Determine the [x, y] coordinate at the center of the cell enclosing the given text.  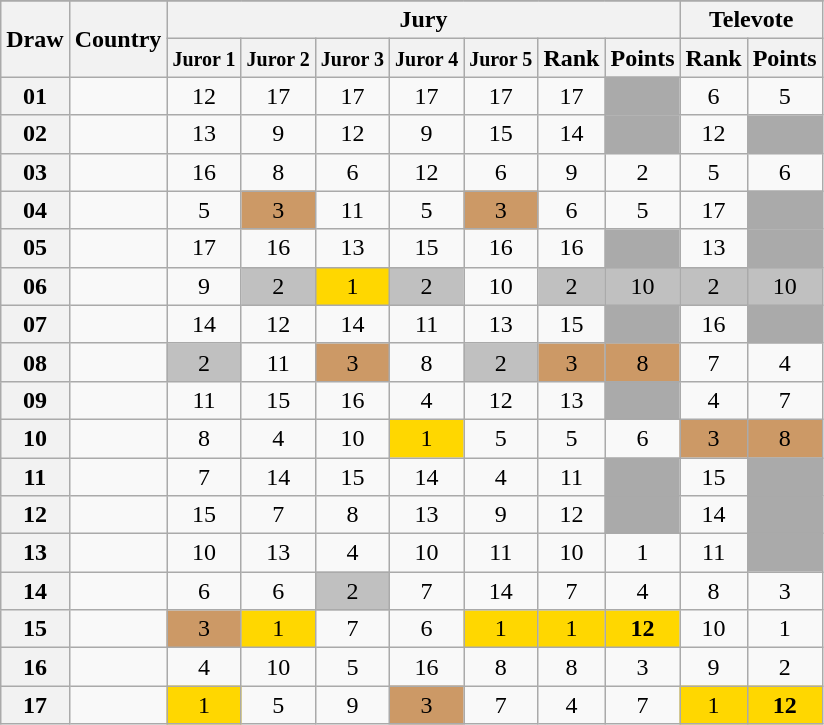
Juror 2 [278, 58]
04 [35, 210]
02 [35, 134]
Jury [424, 20]
Juror 1 [204, 58]
Country [118, 39]
08 [35, 362]
01 [35, 96]
Televote [751, 20]
Draw [35, 39]
09 [35, 400]
03 [35, 172]
Juror 5 [501, 58]
05 [35, 248]
07 [35, 324]
06 [35, 286]
Juror 3 [352, 58]
Juror 4 [426, 58]
